Determine the [x, y] coordinate at the center of the cell enclosing the given text.  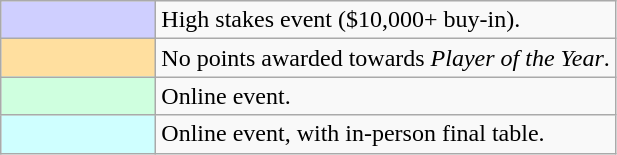
High stakes event ($10,000+ buy-in). [386, 20]
Online event, with in-person final table. [386, 134]
Online event. [386, 96]
No points awarded towards Player of the Year. [386, 58]
